Output the (x, y) coordinate of the center of the cell containing the given text.  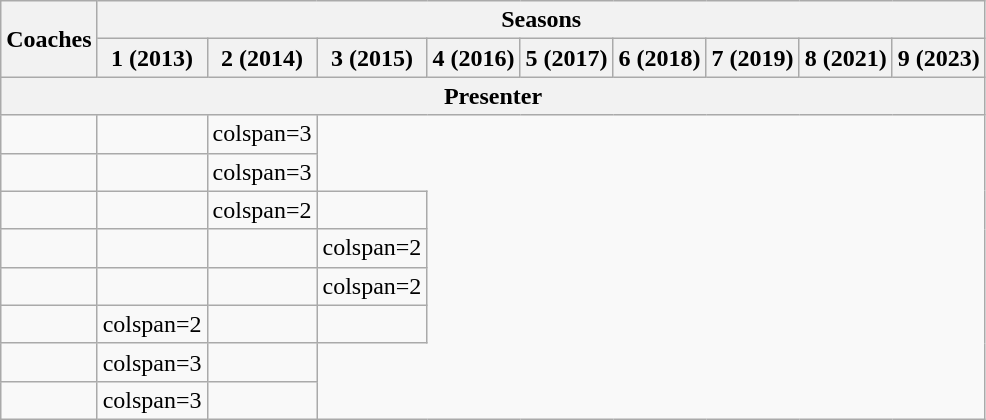
9 (2023) (938, 58)
2 (2014) (262, 58)
Coaches (49, 39)
7 (2019) (752, 58)
8 (2021) (846, 58)
3 (2015) (372, 58)
Seasons (541, 20)
4 (2016) (474, 58)
Presenter (493, 96)
1 (2013) (152, 58)
5 (2017) (566, 58)
6 (2018) (660, 58)
